Pinpoint the cell where the given text exists, returning its [X, Y] midpoint coordinate. 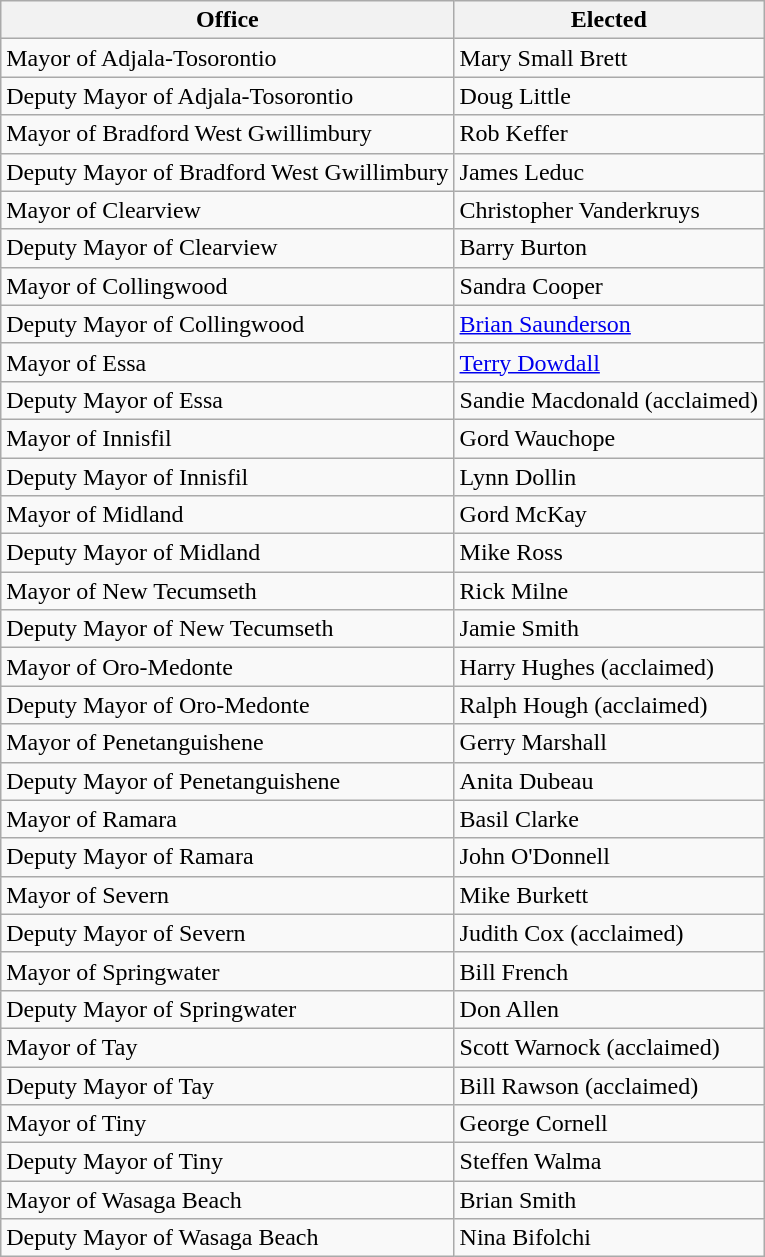
Deputy Mayor of Midland [228, 553]
Anita Dubeau [609, 781]
Scott Warnock (acclaimed) [609, 1047]
Mayor of Tiny [228, 1124]
Barry Burton [609, 248]
Don Allen [609, 1009]
Deputy Mayor of Severn [228, 933]
Rob Keffer [609, 134]
Mayor of Severn [228, 895]
Lynn Dollin [609, 477]
Doug Little [609, 96]
Deputy Mayor of Innisfil [228, 477]
Mayor of Tay [228, 1047]
Deputy Mayor of Ramara [228, 857]
Basil Clarke [609, 819]
Deputy Mayor of Adjala-Tosorontio [228, 96]
Gord Wauchope [609, 438]
Deputy Mayor of Tiny [228, 1162]
Mike Burkett [609, 895]
Mayor of Adjala-Tosorontio [228, 58]
George Cornell [609, 1124]
Mayor of Springwater [228, 971]
Mayor of Wasaga Beach [228, 1200]
Brian Saunderson [609, 324]
Steffen Walma [609, 1162]
Sandie Macdonald (acclaimed) [609, 400]
Mayor of Ramara [228, 819]
Bill Rawson (acclaimed) [609, 1085]
Deputy Mayor of Oro-Medonte [228, 705]
John O'Donnell [609, 857]
Mayor of Penetanguishene [228, 743]
Elected [609, 20]
Sandra Cooper [609, 286]
Terry Dowdall [609, 362]
James Leduc [609, 172]
Christopher Vanderkruys [609, 210]
Rick Milne [609, 591]
Ralph Hough (acclaimed) [609, 705]
Deputy Mayor of Bradford West Gwillimbury [228, 172]
Deputy Mayor of Clearview [228, 248]
Mary Small Brett [609, 58]
Deputy Mayor of Penetanguishene [228, 781]
Nina Bifolchi [609, 1238]
Mayor of Oro-Medonte [228, 667]
Deputy Mayor of Springwater [228, 1009]
Deputy Mayor of Collingwood [228, 324]
Mayor of Clearview [228, 210]
Mike Ross [609, 553]
Bill French [609, 971]
Mayor of Bradford West Gwillimbury [228, 134]
Jamie Smith [609, 629]
Deputy Mayor of Tay [228, 1085]
Mayor of Collingwood [228, 286]
Mayor of Midland [228, 515]
Deputy Mayor of Essa [228, 400]
Deputy Mayor of New Tecumseth [228, 629]
Mayor of Innisfil [228, 438]
Deputy Mayor of Wasaga Beach [228, 1238]
Mayor of New Tecumseth [228, 591]
Office [228, 20]
Mayor of Essa [228, 362]
Judith Cox (acclaimed) [609, 933]
Brian Smith [609, 1200]
Gerry Marshall [609, 743]
Harry Hughes (acclaimed) [609, 667]
Gord McKay [609, 515]
